Capture the cell that displays the provided text and extract its [x, y] central coordinate. 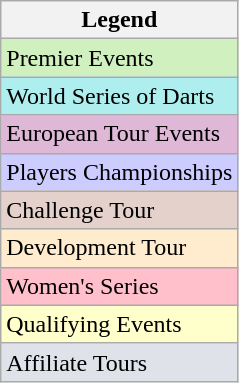
Challenge Tour [120, 210]
Legend [120, 20]
Players Championships [120, 172]
World Series of Darts [120, 96]
Development Tour [120, 248]
Qualifying Events [120, 324]
Affiliate Tours [120, 362]
Women's Series [120, 286]
Premier Events [120, 58]
European Tour Events [120, 134]
